Provide the (x, y) coordinate of the cell's center where the given text is located.  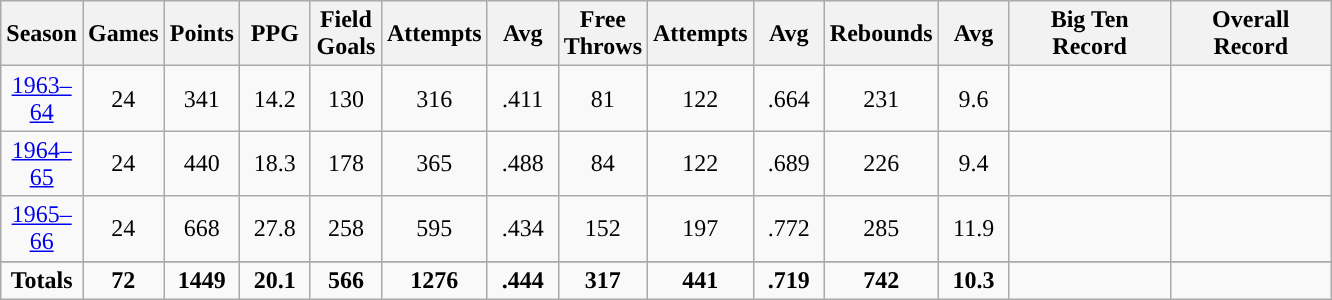
Season (42, 34)
11.9 (974, 228)
1964–65 (42, 164)
316 (434, 98)
Free Throws (602, 34)
226 (881, 164)
14.2 (274, 98)
285 (881, 228)
.689 (788, 164)
Points (202, 34)
231 (881, 98)
Rebounds (881, 34)
178 (346, 164)
.664 (788, 98)
Totals (42, 280)
258 (346, 228)
20.1 (274, 280)
341 (202, 98)
.444 (522, 280)
595 (434, 228)
.411 (522, 98)
Games (123, 34)
Field Goals (346, 34)
18.3 (274, 164)
.488 (522, 164)
130 (346, 98)
.772 (788, 228)
9.4 (974, 164)
365 (434, 164)
72 (123, 280)
84 (602, 164)
152 (602, 228)
1963–64 (42, 98)
10.3 (974, 280)
9.6 (974, 98)
27.8 (274, 228)
317 (602, 280)
81 (602, 98)
.434 (522, 228)
1965–66 (42, 228)
566 (346, 280)
PPG (274, 34)
441 (701, 280)
668 (202, 228)
1276 (434, 280)
197 (701, 228)
Overall Record (1250, 34)
1449 (202, 280)
Big Ten Record (1090, 34)
.719 (788, 280)
440 (202, 164)
742 (881, 280)
